Determine the (x, y) coordinate at the center of the cell enclosing the given text.  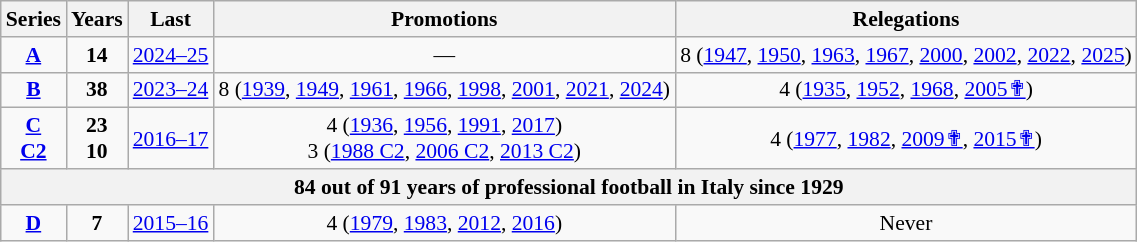
84 out of 91 years of professional football in Italy since 1929 (569, 187)
D (34, 223)
— (444, 55)
4 (1977, 1982, 2009✟, 2015✟) (906, 138)
2015–16 (171, 223)
14 (97, 55)
4 (1935, 1952, 1968, 2005✟) (906, 90)
Last (171, 19)
2016–17 (171, 138)
8 (1947, 1950, 1963, 1967, 2000, 2002, 2022, 2025) (906, 55)
A (34, 55)
B (34, 90)
Years (97, 19)
4 (1979, 1983, 2012, 2016) (444, 223)
Never (906, 223)
7 (97, 223)
4 (1936, 1956, 1991, 2017) 3 (1988 C2, 2006 C2, 2013 C2) (444, 138)
Relegations (906, 19)
38 (97, 90)
CC2 (34, 138)
2310 (97, 138)
Series (34, 19)
Promotions (444, 19)
2023–24 (171, 90)
8 (1939, 1949, 1961, 1966, 1998, 2001, 2021, 2024) (444, 90)
2024–25 (171, 55)
